Identify which cell holds the provided text, then report its (X, Y) central coordinate. 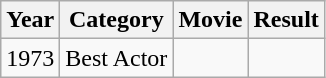
Movie (210, 20)
Best Actor (116, 58)
1973 (30, 58)
Year (30, 20)
Result (286, 20)
Category (116, 20)
